Scan for the cell matching the given text and deliver its [X, Y] coordinate at center. 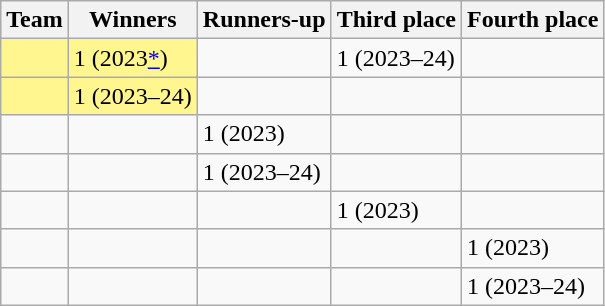
Winners [132, 20]
1 (2023*) [132, 58]
Team [35, 20]
Fourth place [533, 20]
Runners-up [264, 20]
Third place [396, 20]
